Return (X, Y) of the center of cell containing provided text 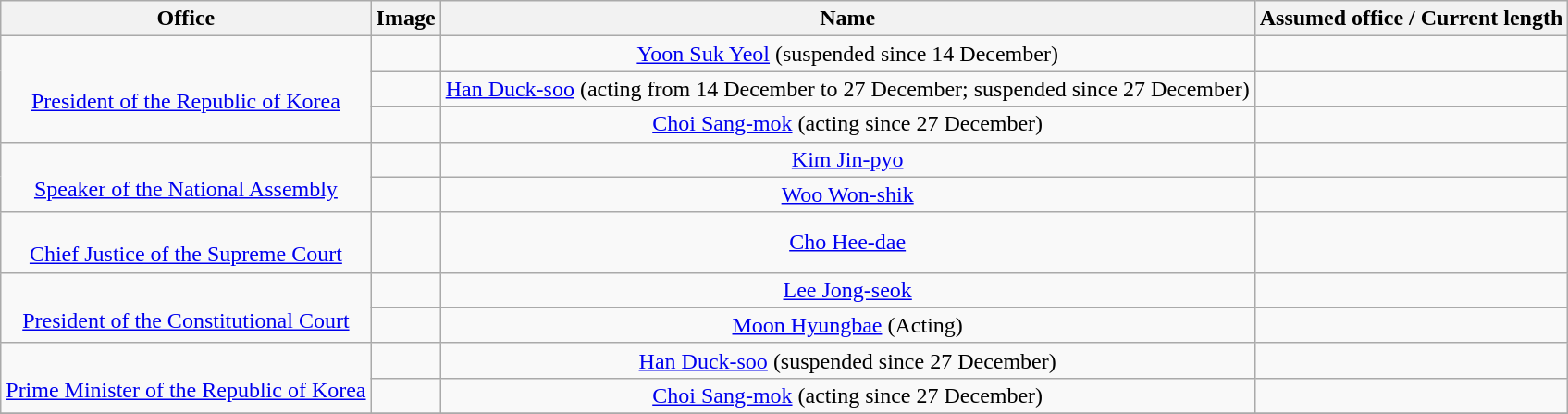
Assumed office / Current length (1412, 19)
Speaker of the National Assembly (186, 177)
Image (405, 19)
Han Duck-soo (acting from 14 December to 27 December; suspended since 27 December) (847, 89)
President of the Republic of Korea (186, 89)
Kim Jin-pyo (847, 159)
Prime Minister of the Republic of Korea (186, 378)
Chief Justice of the Supreme Court (186, 243)
Name (847, 19)
Yoon Suk Yeol (suspended since 14 December) (847, 54)
Lee Jong-seok (847, 290)
Woo Won-shik (847, 194)
President of the Constitutional Court (186, 307)
Office (186, 19)
Cho Hee-dae (847, 243)
Moon Hyungbae (Acting) (847, 325)
Han Duck-soo (suspended since 27 December) (847, 360)
